Identify which cell holds the provided text, then report its [x, y] central coordinate. 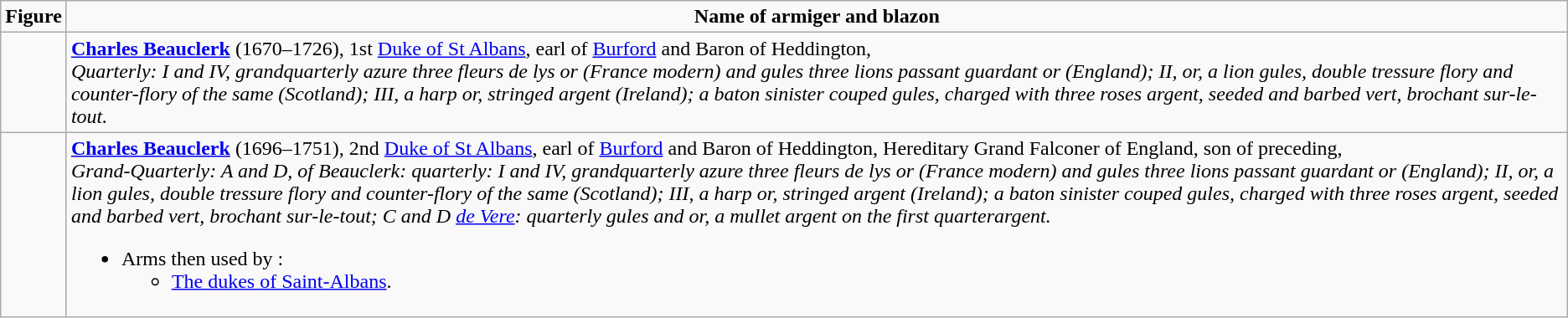
Figure [34, 17]
Name of armiger and blazon [817, 17]
